Extract the (X, Y) coordinate from the center of the cell holding the provided text.  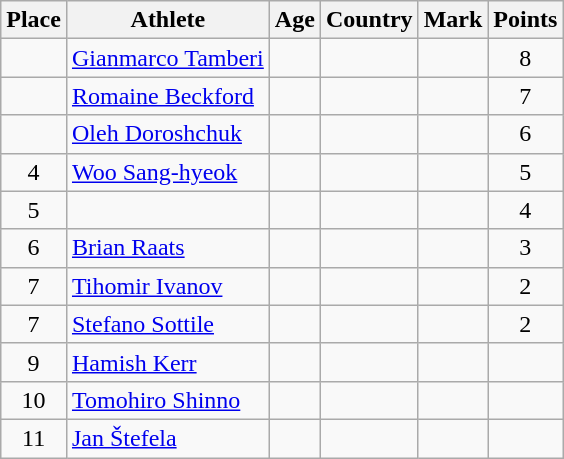
Age (294, 20)
Tihomir Ivanov (168, 286)
Oleh Doroshchuk (168, 134)
11 (34, 438)
Hamish Kerr (168, 362)
Jan Štefela (168, 438)
Athlete (168, 20)
Woo Sang-hyeok (168, 172)
Brian Raats (168, 248)
8 (526, 58)
Tomohiro Shinno (168, 400)
Mark (453, 20)
10 (34, 400)
3 (526, 248)
Country (369, 20)
Romaine Beckford (168, 96)
Gianmarco Tamberi (168, 58)
Place (34, 20)
9 (34, 362)
Points (526, 20)
Stefano Sottile (168, 324)
